From the cell containing the given text, extract its center point as (x, y) coordinate. 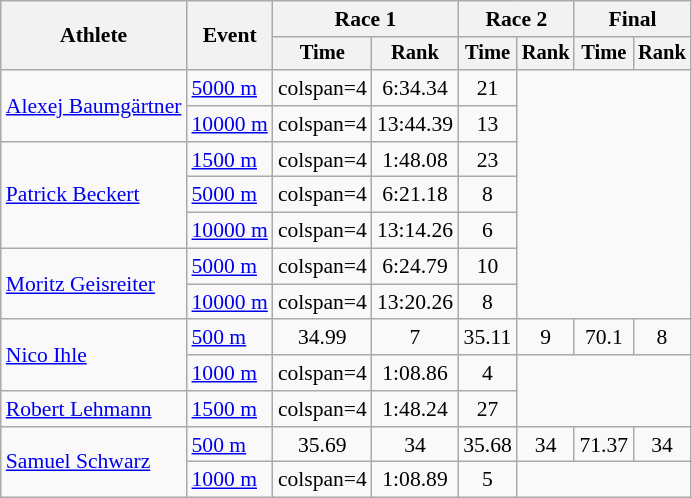
1:48.08 (415, 160)
Final (632, 19)
Race 2 (516, 19)
4 (488, 373)
13:20.26 (415, 302)
71.37 (604, 445)
35.11 (488, 338)
6:21.18 (415, 195)
1:08.89 (415, 480)
35.69 (322, 445)
Nico Ihle (94, 356)
35.68 (488, 445)
1:08.86 (415, 373)
Samuel Schwarz (94, 462)
23 (488, 160)
13:44.39 (415, 124)
6:24.79 (415, 267)
1:48.24 (415, 409)
Alexej Baumgärtner (94, 106)
13 (488, 124)
5 (488, 480)
10 (488, 267)
9 (546, 338)
Moritz Geisreiter (94, 284)
Race 1 (366, 19)
Patrick Beckert (94, 196)
34.99 (322, 338)
27 (488, 409)
Event (230, 36)
13:14.26 (415, 231)
7 (415, 338)
6 (488, 231)
Athlete (94, 36)
70.1 (604, 338)
Robert Lehmann (94, 409)
21 (488, 88)
6:34.34 (415, 88)
